Search for the cell housing the specified text and yield its [X, Y] center coordinate. 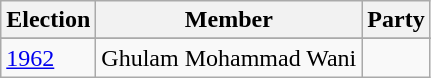
Party [396, 20]
1962 [48, 58]
Election [48, 20]
Member [229, 20]
Ghulam Mohammad Wani [229, 58]
